For the text-containing cell, return its midpoint in [X, Y] coordinate format. 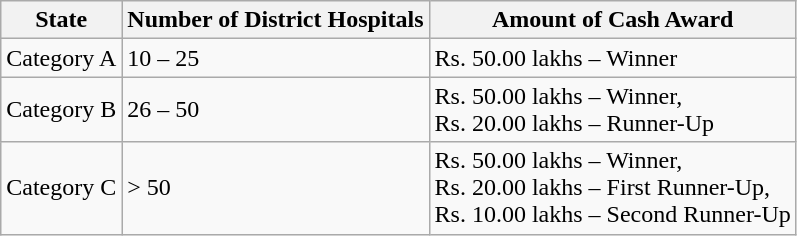
Rs. 50.00 lakhs – Winner,Rs. 20.00 lakhs – First Runner-Up,Rs. 10.00 lakhs – Second Runner-Up [612, 188]
State [62, 20]
Category A [62, 58]
10 – 25 [276, 58]
26 – 50 [276, 110]
Amount of Cash Award [612, 20]
Rs. 50.00 lakhs – Winner [612, 58]
Category B [62, 110]
Category C [62, 188]
Rs. 50.00 lakhs – Winner,Rs. 20.00 lakhs – Runner-Up [612, 110]
Number of District Hospitals [276, 20]
> 50 [276, 188]
